Return the [x, y] coordinate for the center point of the cell that contains the specified text.  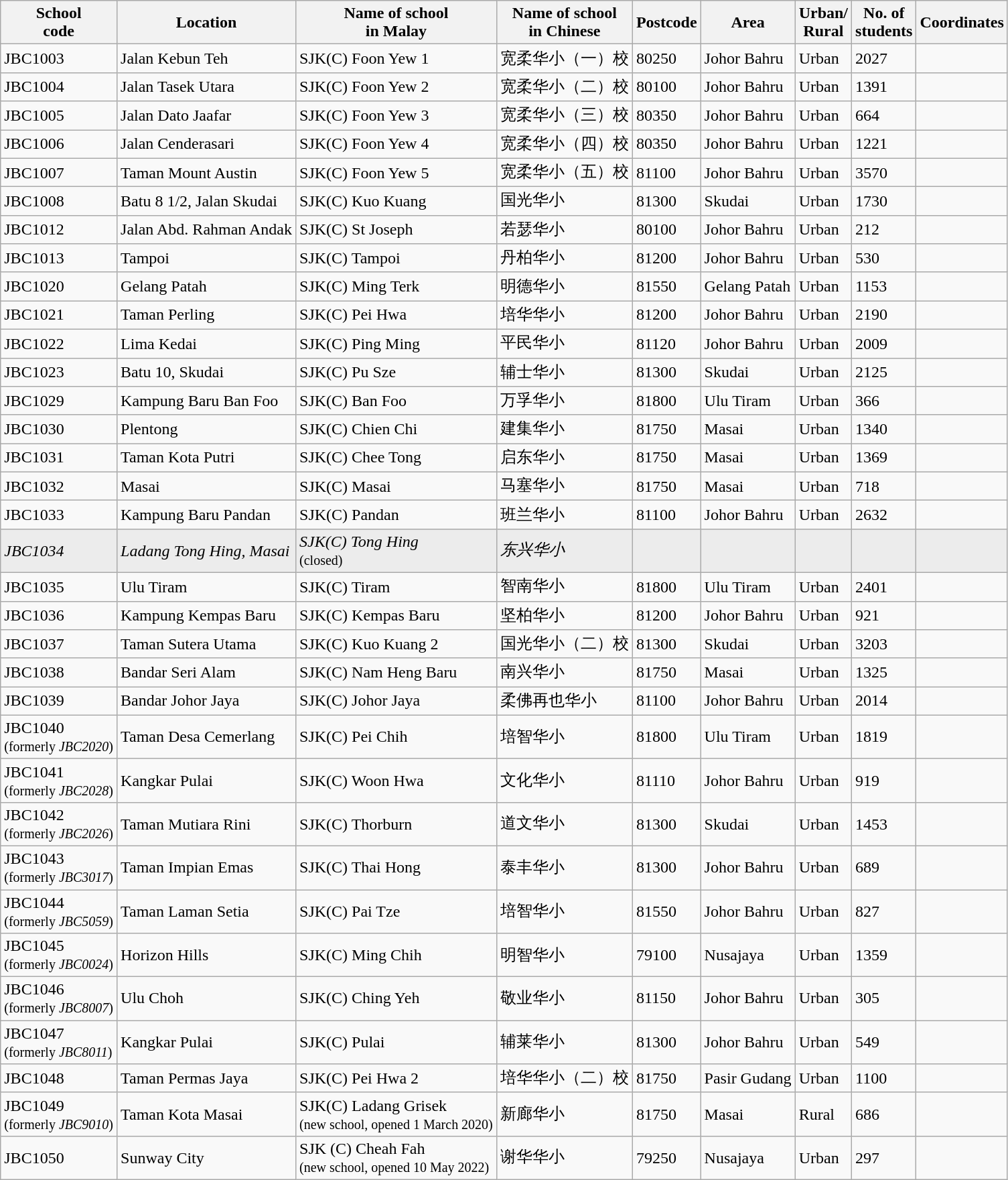
81120 [666, 343]
827 [884, 911]
2401 [884, 587]
柔佛再也华小 [564, 701]
JBC1040(formerly JBC2020) [59, 737]
培华华小 [564, 315]
1221 [884, 145]
1819 [884, 737]
Taman Impian Emas [206, 867]
JBC1044(formerly JBC5059) [59, 911]
谢华华小 [564, 1158]
JBC1012 [59, 229]
2009 [884, 343]
81110 [666, 780]
明智华小 [564, 956]
80250 [666, 59]
Taman Permas Jaya [206, 1079]
Batu 8 1/2, Jalan Skudai [206, 201]
SJK(C) Ming Chih [397, 956]
Taman Sutera Utama [206, 645]
SJK(C) Foon Yew 3 [397, 115]
JBC1023 [59, 373]
建集华小 [564, 429]
JBC1020 [59, 287]
Taman Laman Setia [206, 911]
JBC1038 [59, 673]
Horizon Hills [206, 956]
Jalan Cenderasari [206, 145]
Taman Mount Austin [206, 173]
SJK(C) Pulai [397, 1043]
JBC1036 [59, 615]
智南华小 [564, 587]
79250 [666, 1158]
SJK(C) Foon Yew 2 [397, 87]
Plentong [206, 429]
SJK(C) Ladang Grisek(new school, opened 1 March 2020) [397, 1114]
JBC1034 [59, 551]
1453 [884, 824]
Taman Mutiara Rini [206, 824]
Coordinates [962, 23]
JBC1031 [59, 458]
JBC1041(formerly JBC2028) [59, 780]
JBC1006 [59, 145]
1391 [884, 87]
JBC1004 [59, 87]
SJK(C) Ching Yeh [397, 998]
79100 [666, 956]
1325 [884, 673]
SJK(C) Pu Sze [397, 373]
1369 [884, 458]
Kampung Kempas Baru [206, 615]
Kampung Baru Ban Foo [206, 401]
JBC1045(formerly JBC0024) [59, 956]
SJK(C) Tong Hing(closed) [397, 551]
SJK(C) Foon Yew 1 [397, 59]
686 [884, 1114]
马塞华小 [564, 486]
1153 [884, 287]
921 [884, 615]
宽柔华小（一）校 [564, 59]
JBC1008 [59, 201]
班兰华小 [564, 515]
SJK(C) Chien Chi [397, 429]
Sunway City [206, 1158]
Name of schoolin Chinese [564, 23]
平民华小 [564, 343]
Tampoi [206, 259]
1100 [884, 1079]
辅莱华小 [564, 1043]
Name of schoolin Malay [397, 23]
Location [206, 23]
JBC1022 [59, 343]
JBC1013 [59, 259]
Urban/Rural [823, 23]
3570 [884, 173]
Taman Kota Masai [206, 1114]
丹柏华小 [564, 259]
JBC1035 [59, 587]
新廊华小 [564, 1114]
敬业华小 [564, 998]
JBC1033 [59, 515]
549 [884, 1043]
366 [884, 401]
SJK(C) Ming Terk [397, 287]
Bandar Seri Alam [206, 673]
JBC1046(formerly JBC8007) [59, 998]
Taman Perling [206, 315]
Area [747, 23]
JBC1029 [59, 401]
2125 [884, 373]
Jalan Tasek Utara [206, 87]
SJK(C) Chee Tong [397, 458]
宽柔华小（五）校 [564, 173]
SJK(C) Kempas Baru [397, 615]
Kampung Baru Pandan [206, 515]
2632 [884, 515]
Jalan Kebun Teh [206, 59]
启东华小 [564, 458]
JBC1032 [59, 486]
SJK(C) Pei Chih [397, 737]
文化华小 [564, 780]
919 [884, 780]
Schoolcode [59, 23]
2190 [884, 315]
1730 [884, 201]
SJK(C) Foon Yew 4 [397, 145]
SJK(C) Thai Hong [397, 867]
SJK (C) Cheah Fah(new school, opened 10 May 2022) [397, 1158]
SJK(C) Woon Hwa [397, 780]
SJK(C) Kuo Kuang [397, 201]
JBC1005 [59, 115]
Batu 10, Skudai [206, 373]
培华华小（二）校 [564, 1079]
坚柏华小 [564, 615]
SJK(C) Nam Heng Baru [397, 673]
SJK(C) Tiram [397, 587]
南兴华小 [564, 673]
JBC1049(formerly JBC9010) [59, 1114]
Taman Desa Cemerlang [206, 737]
辅士华小 [564, 373]
JBC1007 [59, 173]
东兴华小 [564, 551]
3203 [884, 645]
SJK(C) Pei Hwa [397, 315]
SJK(C) Ban Foo [397, 401]
305 [884, 998]
若瑟华小 [564, 229]
SJK(C) Pai Tze [397, 911]
SJK(C) Pandan [397, 515]
SJK(C) St Joseph [397, 229]
JBC1030 [59, 429]
SJK(C) Pei Hwa 2 [397, 1079]
1359 [884, 956]
宽柔华小（四）校 [564, 145]
Ulu Choh [206, 998]
JBC1039 [59, 701]
万孚华小 [564, 401]
SJK(C) Tampoi [397, 259]
JBC1042(formerly JBC2026) [59, 824]
泰丰华小 [564, 867]
国光华小 [564, 201]
2014 [884, 701]
Rural [823, 1114]
JBC1003 [59, 59]
JBC1047(formerly JBC8011) [59, 1043]
689 [884, 867]
SJK(C) Masai [397, 486]
JBC1021 [59, 315]
JBC1037 [59, 645]
Postcode [666, 23]
国光华小（二）校 [564, 645]
212 [884, 229]
宽柔华小（三）校 [564, 115]
宽柔华小（二）校 [564, 87]
SJK(C) Johor Jaya [397, 701]
SJK(C) Thorburn [397, 824]
718 [884, 486]
Taman Kota Putri [206, 458]
明德华小 [564, 287]
1340 [884, 429]
SJK(C) Ping Ming [397, 343]
297 [884, 1158]
Lima Kedai [206, 343]
JBC1050 [59, 1158]
664 [884, 115]
Bandar Johor Jaya [206, 701]
Jalan Abd. Rahman Andak [206, 229]
JBC1048 [59, 1079]
道文华小 [564, 824]
Jalan Dato Jaafar [206, 115]
81150 [666, 998]
SJK(C) Kuo Kuang 2 [397, 645]
Ladang Tong Hing, Masai [206, 551]
SJK(C) Foon Yew 5 [397, 173]
No. ofstudents [884, 23]
Pasir Gudang [747, 1079]
2027 [884, 59]
530 [884, 259]
JBC1043(formerly JBC3017) [59, 867]
